Scan for the cell matching the given text and deliver its [X, Y] coordinate at center. 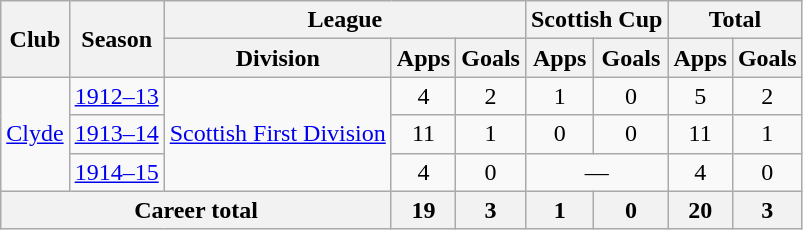
Career total [196, 210]
19 [423, 210]
Club [35, 39]
20 [700, 210]
Scottish Cup [596, 20]
Season [116, 39]
1912–13 [116, 96]
1913–14 [116, 134]
Division [278, 58]
Total [735, 20]
Clyde [35, 134]
5 [700, 96]
League [344, 20]
Scottish First Division [278, 134]
― [596, 172]
1914–15 [116, 172]
